Output the (x, y) coordinate of the center of the cell containing the given text.  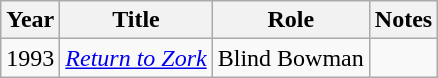
Year (30, 20)
Return to Zork (136, 58)
1993 (30, 58)
Role (290, 20)
Title (136, 20)
Notes (403, 20)
Blind Bowman (290, 58)
